Output the [x, y] coordinate of the center of the cell containing the given text.  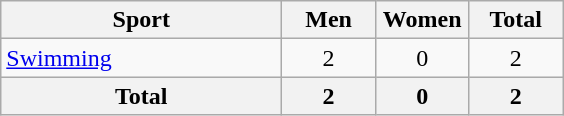
Women [422, 20]
Swimming [142, 58]
Sport [142, 20]
Men [329, 20]
